Extract the (X, Y) coordinate from the center of the cell holding the provided text.  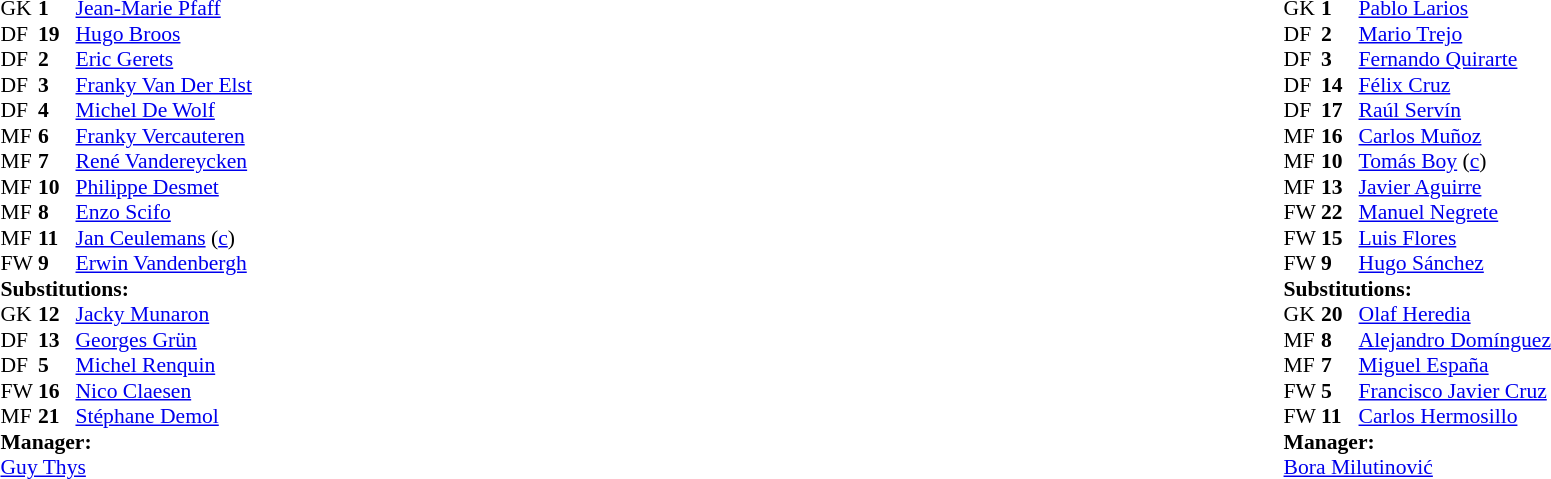
Jan Ceulemans (c) (164, 238)
Georges Grün (164, 340)
Alejandro Domínguez (1455, 340)
Franky Vercauteren (164, 136)
Raúl Servín (1455, 111)
Philippe Desmet (164, 187)
15 (1340, 238)
Francisco Javier Cruz (1455, 391)
Carlos Hermosillo (1455, 417)
Enzo Scifo (164, 213)
Manuel Negrete (1455, 213)
20 (1340, 315)
Javier Aguirre (1455, 187)
19 (57, 34)
Michel De Wolf (164, 111)
Félix Cruz (1455, 85)
René Vandereycken (164, 161)
22 (1340, 213)
Fernando Quirarte (1455, 59)
Tomás Boy (c) (1455, 161)
Miguel España (1455, 365)
Erwin Vandenbergh (164, 263)
Nico Claesen (164, 391)
17 (1340, 111)
21 (57, 417)
Michel Renquin (164, 365)
Mario Trejo (1455, 34)
Eric Gerets (164, 59)
Franky Van Der Elst (164, 85)
Stéphane Demol (164, 417)
12 (57, 315)
14 (1340, 85)
Hugo Broos (164, 34)
Olaf Heredia (1455, 315)
Hugo Sánchez (1455, 263)
4 (57, 111)
Luis Flores (1455, 238)
Jacky Munaron (164, 315)
6 (57, 136)
Carlos Muñoz (1455, 136)
